Return the [X, Y] coordinate for the center point of the cell that contains the specified text.  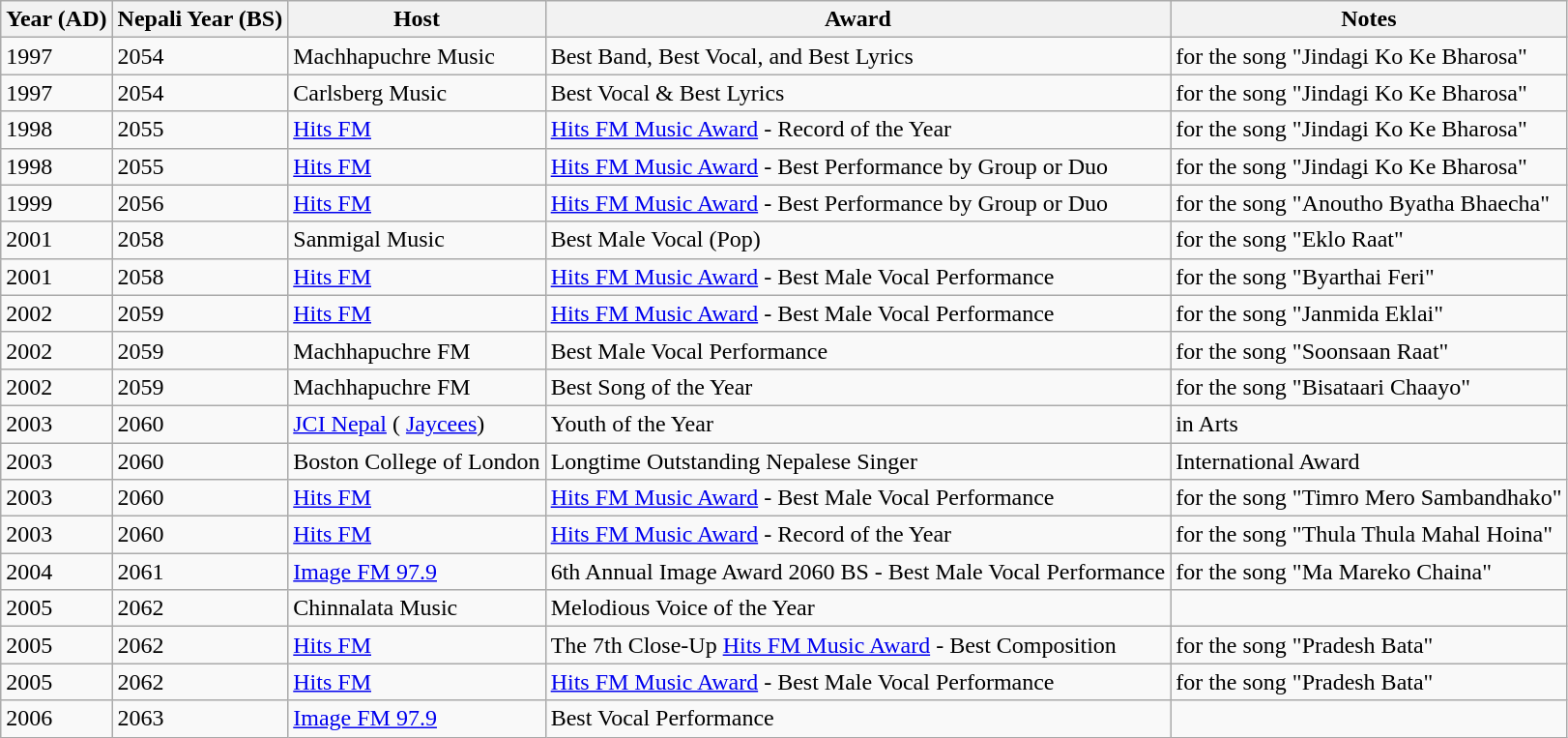
1999 [56, 203]
2056 [200, 203]
Host [417, 19]
for the song "Janmida Eklai" [1369, 313]
Award [858, 19]
for the song "Anoutho Byatha Bhaecha" [1369, 203]
in Arts [1369, 424]
The 7th Close-Up Hits FM Music Award - Best Composition [858, 645]
Youth of the Year [858, 424]
6th Annual Image Award 2060 BS - Best Male Vocal Performance [858, 572]
Chinnalata Music [417, 608]
Carlsberg Music [417, 93]
Best Vocal Performance [858, 719]
Longtime Outstanding Nepalese Singer [858, 461]
JCI Nepal ( Jaycees) [417, 424]
Machhapuchre Music [417, 56]
Boston College of London [417, 461]
Melodious Voice of the Year [858, 608]
for the song "Eklo Raat" [1369, 240]
for the song "Byarthai Feri" [1369, 277]
for the song "Soonsaan Raat" [1369, 350]
2004 [56, 572]
2061 [200, 572]
2063 [200, 719]
2006 [56, 719]
for the song "Timro Mero Sambandhako" [1369, 498]
Best Male Vocal Performance [858, 350]
Best Band, Best Vocal, and Best Lyrics [858, 56]
for the song "Thula Thula Mahal Hoina" [1369, 535]
for the song "Bisataari Chaayo" [1369, 387]
Notes [1369, 19]
Sanmigal Music [417, 240]
International Award [1369, 461]
Best Male Vocal (Pop) [858, 240]
Nepali Year (BS) [200, 19]
Best Song of the Year [858, 387]
for the song "Ma Mareko Chaina" [1369, 572]
Year (AD) [56, 19]
Best Vocal & Best Lyrics [858, 93]
